Provide the [x, y] coordinate of the cell's center where the given text is located.  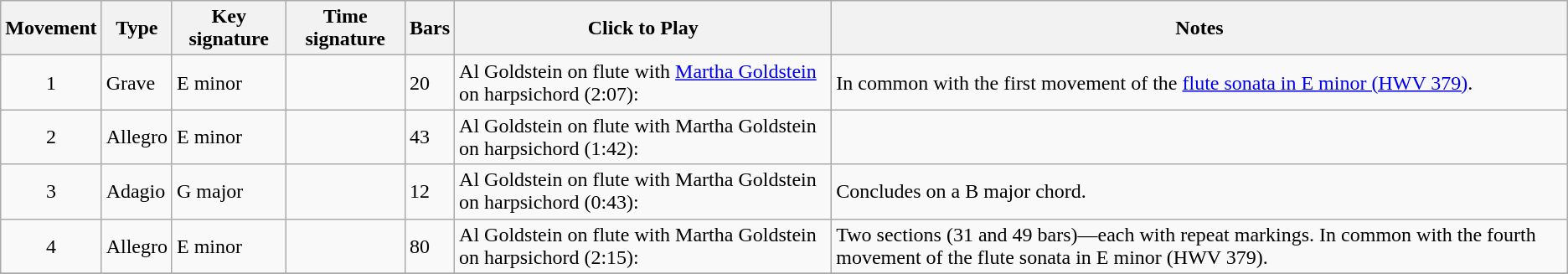
Movement [51, 28]
Concludes on a B major chord. [1199, 191]
2 [51, 137]
3 [51, 191]
Type [137, 28]
Al Goldstein on flute with Martha Goldstein on harpsichord (2:15): [643, 246]
43 [431, 137]
Al Goldstein on flute with Martha Goldstein on harpsichord (1:42): [643, 137]
20 [431, 82]
Al Goldstein on flute with Martha Goldstein on harpsichord (0:43): [643, 191]
Al Goldstein on flute with Martha Goldstein on harpsichord (2:07): [643, 82]
In common with the first movement of the flute sonata in E minor (HWV 379). [1199, 82]
G major [228, 191]
Grave [137, 82]
Two sections (31 and 49 bars)—each with repeat markings. In common with the fourth movement of the flute sonata in E minor (HWV 379). [1199, 246]
Click to Play [643, 28]
Bars [431, 28]
80 [431, 246]
4 [51, 246]
Time signature [345, 28]
Notes [1199, 28]
1 [51, 82]
Key signature [228, 28]
12 [431, 191]
Adagio [137, 191]
